Scan for the cell matching the given text and deliver its (x, y) coordinate at center. 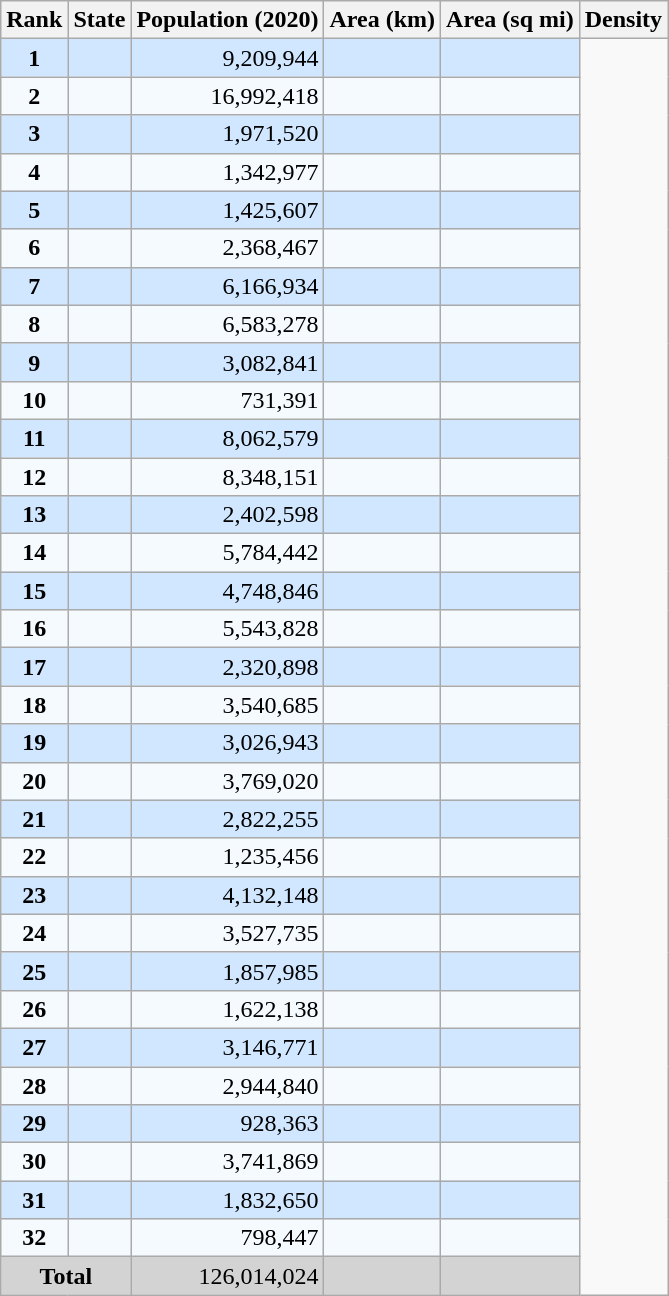
1,832,650 (228, 1200)
1,425,607 (228, 210)
24 (34, 933)
15 (34, 591)
1,235,456 (228, 857)
Rank (34, 20)
798,447 (228, 1238)
Area (sq mi) (510, 20)
Area (km) (382, 20)
32 (34, 1238)
31 (34, 1200)
5,784,442 (228, 553)
6 (34, 248)
27 (34, 1047)
3,741,869 (228, 1162)
3 (34, 134)
5 (34, 210)
19 (34, 743)
3,082,841 (228, 362)
8 (34, 324)
7 (34, 286)
4 (34, 172)
10 (34, 400)
1 (34, 58)
2,944,840 (228, 1085)
25 (34, 971)
17 (34, 667)
12 (34, 477)
2,320,898 (228, 667)
Density (623, 20)
3,540,685 (228, 705)
3,527,735 (228, 933)
14 (34, 553)
6,583,278 (228, 324)
2,368,467 (228, 248)
2,402,598 (228, 515)
13 (34, 515)
23 (34, 895)
30 (34, 1162)
4,748,846 (228, 591)
9 (34, 362)
11 (34, 438)
22 (34, 857)
Population (2020) (228, 20)
3,026,943 (228, 743)
28 (34, 1085)
26 (34, 1009)
16,992,418 (228, 96)
20 (34, 781)
21 (34, 819)
2,822,255 (228, 819)
5,543,828 (228, 629)
State (100, 20)
1,622,138 (228, 1009)
8,348,151 (228, 477)
4,132,148 (228, 895)
9,209,944 (228, 58)
3,769,020 (228, 781)
16 (34, 629)
Total (66, 1276)
126,014,024 (228, 1276)
928,363 (228, 1124)
1,342,977 (228, 172)
18 (34, 705)
6,166,934 (228, 286)
29 (34, 1124)
2 (34, 96)
1,971,520 (228, 134)
3,146,771 (228, 1047)
8,062,579 (228, 438)
731,391 (228, 400)
1,857,985 (228, 971)
